Return the [x, y] coordinate for the center point of the cell that contains the specified text.  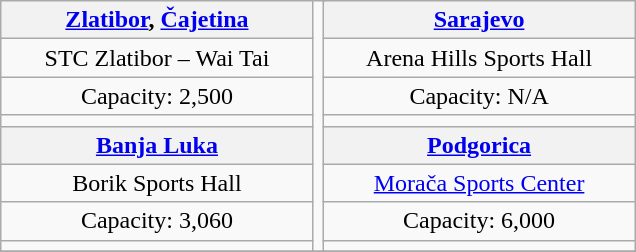
Banja Luka [156, 145]
Arena Hills Sports Hall [480, 58]
Morača Sports Center [480, 183]
Capacity: N/A [480, 96]
Borik Sports Hall [156, 183]
Capacity: 3,060 [156, 221]
STC Zlatibor – Wai Tai [156, 58]
Sarajevo [480, 20]
Capacity: 6,000 [480, 221]
Podgorica [480, 145]
Zlatibor, Čajetina [156, 20]
Capacity: 2,500 [156, 96]
